Locate the cell with the specified text and output its [x, y] center coordinate. 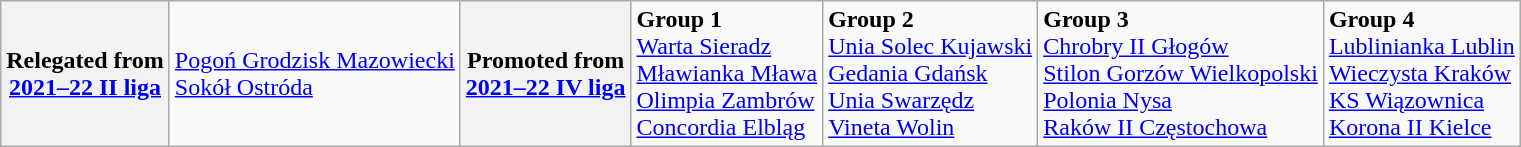
Pogoń Grodzisk Mazowiecki Sokół Ostróda [314, 74]
Group 2 Unia Solec Kujawski Gedania Gdańsk Unia Swarzędz Vineta Wolin [930, 74]
Promoted from2021–22 IV liga [546, 74]
Group 4Lublinianka Lublin Wieczysta Kraków KS Wiązownica Korona II Kielce [1422, 74]
Group 3 Chrobry II Głogów Stilon Gorzów Wielkopolski Polonia Nysa Raków II Częstochowa [1181, 74]
Relegated from2021–22 II liga [86, 74]
Group 1 Warta Sieradz Mławianka Mława Olimpia Zambrów Concordia Elbląg [727, 74]
